Identify which cell holds the provided text, then report its (x, y) central coordinate. 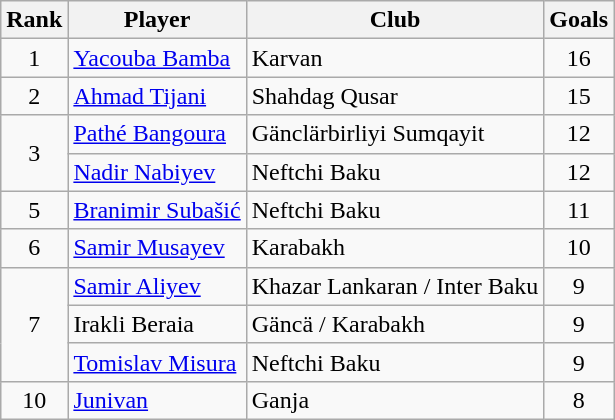
Irakli Beraia (157, 324)
1 (34, 58)
5 (34, 210)
8 (579, 400)
Yacouba Bamba (157, 58)
15 (579, 96)
Player (157, 20)
Shahdag Qusar (395, 96)
Goals (579, 20)
Karabakh (395, 248)
3 (34, 153)
Karvan (395, 58)
7 (34, 324)
Pathé Bangoura (157, 134)
Branimir Subašić (157, 210)
2 (34, 96)
11 (579, 210)
Ganja (395, 400)
Gänclärbirliyi Sumqayit (395, 134)
Khazar Lankaran / Inter Baku (395, 286)
Rank (34, 20)
Junivan (157, 400)
Club (395, 20)
Samir Aliyev (157, 286)
Nadir Nabiyev (157, 172)
16 (579, 58)
6 (34, 248)
Gäncä / Karabakh (395, 324)
Ahmad Tijani (157, 96)
Samir Musayev (157, 248)
Tomislav Misura (157, 362)
